Search for the cell housing the specified text and yield its (X, Y) center coordinate. 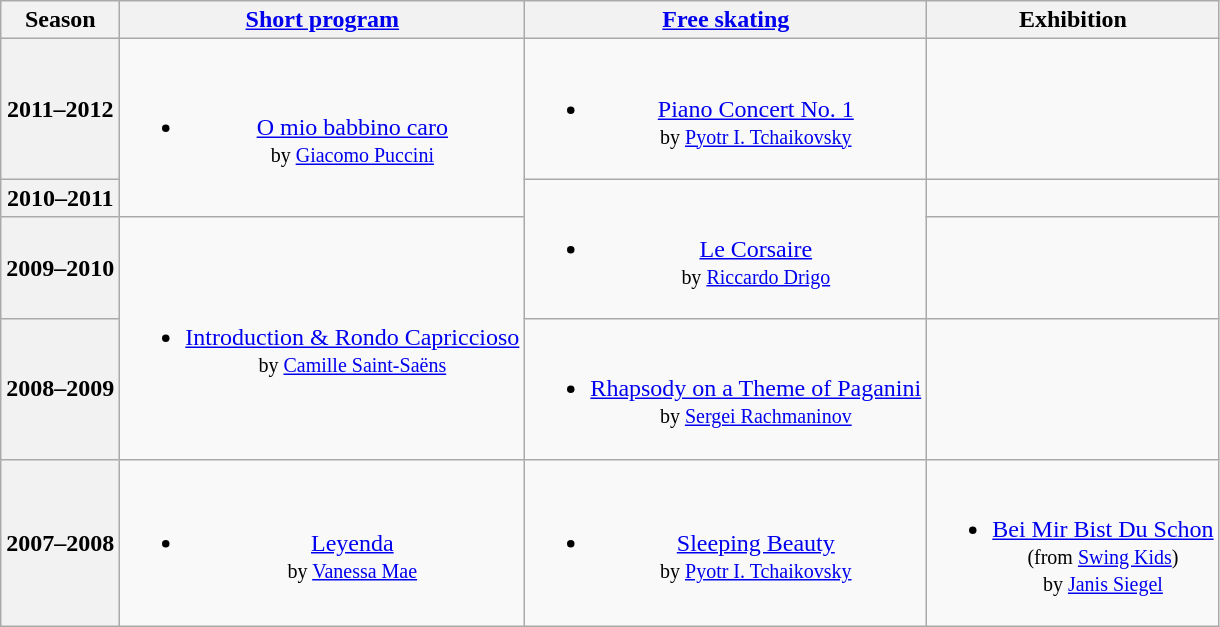
2008–2009 (60, 389)
Rhapsody on a Theme of Paganini by Sergei Rachmaninov (726, 389)
2011–2012 (60, 109)
Le Corsaire by Riccardo Drigo (726, 249)
Piano Concert No. 1 by Pyotr I. Tchaikovsky (726, 109)
Short program (322, 20)
2007–2008 (60, 542)
Bei Mir Bist Du Schon (from Swing Kids) by Janis Siegel (1073, 542)
2010–2011 (60, 198)
2009–2010 (60, 268)
Leyenda by Vanessa Mae (322, 542)
Season (60, 20)
Introduction & Rondo Capriccioso by Camille Saint-Saëns (322, 338)
Sleeping Beauty by Pyotr I. Tchaikovsky (726, 542)
Exhibition (1073, 20)
O mio babbino caro by Giacomo Puccini (322, 128)
Free skating (726, 20)
